Return (X, Y) of the center of cell containing provided text 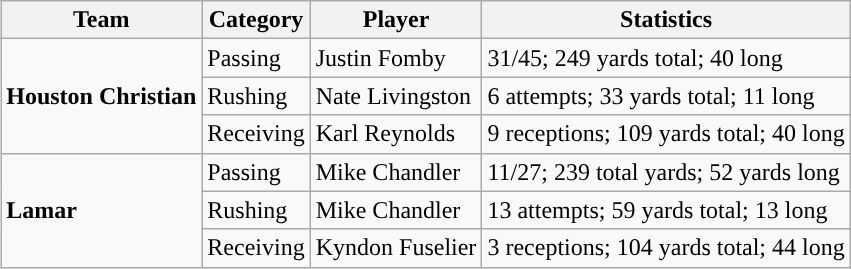
Karl Reynolds (396, 134)
Kyndon Fuselier (396, 248)
Lamar (102, 210)
11/27; 239 total yards; 52 yards long (666, 172)
Nate Livingston (396, 96)
31/45; 249 yards total; 40 long (666, 58)
Justin Fomby (396, 58)
6 attempts; 33 yards total; 11 long (666, 96)
13 attempts; 59 yards total; 13 long (666, 210)
Houston Christian (102, 96)
Team (102, 20)
Statistics (666, 20)
3 receptions; 104 yards total; 44 long (666, 248)
9 receptions; 109 yards total; 40 long (666, 134)
Player (396, 20)
Category (256, 20)
